Capture the cell that displays the provided text and extract its (x, y) central coordinate. 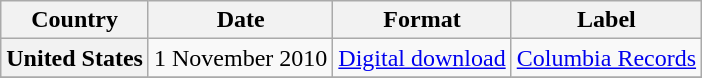
Format (422, 20)
1 November 2010 (240, 58)
Date (240, 20)
United States (75, 58)
Digital download (422, 58)
Country (75, 20)
Label (606, 20)
Columbia Records (606, 58)
